Return the (x, y) coordinate for the center point of the cell that contains the specified text.  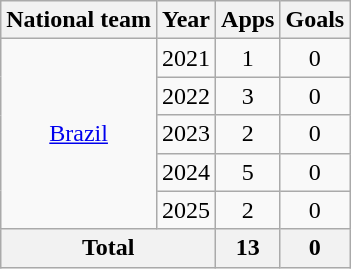
Brazil (79, 134)
Goals (315, 20)
5 (248, 172)
Year (186, 20)
2021 (186, 58)
3 (248, 96)
1 (248, 58)
2024 (186, 172)
2025 (186, 210)
2022 (186, 96)
National team (79, 20)
2023 (186, 134)
13 (248, 248)
Apps (248, 20)
Total (108, 248)
